Scan for the cell matching the given text and deliver its (x, y) coordinate at center. 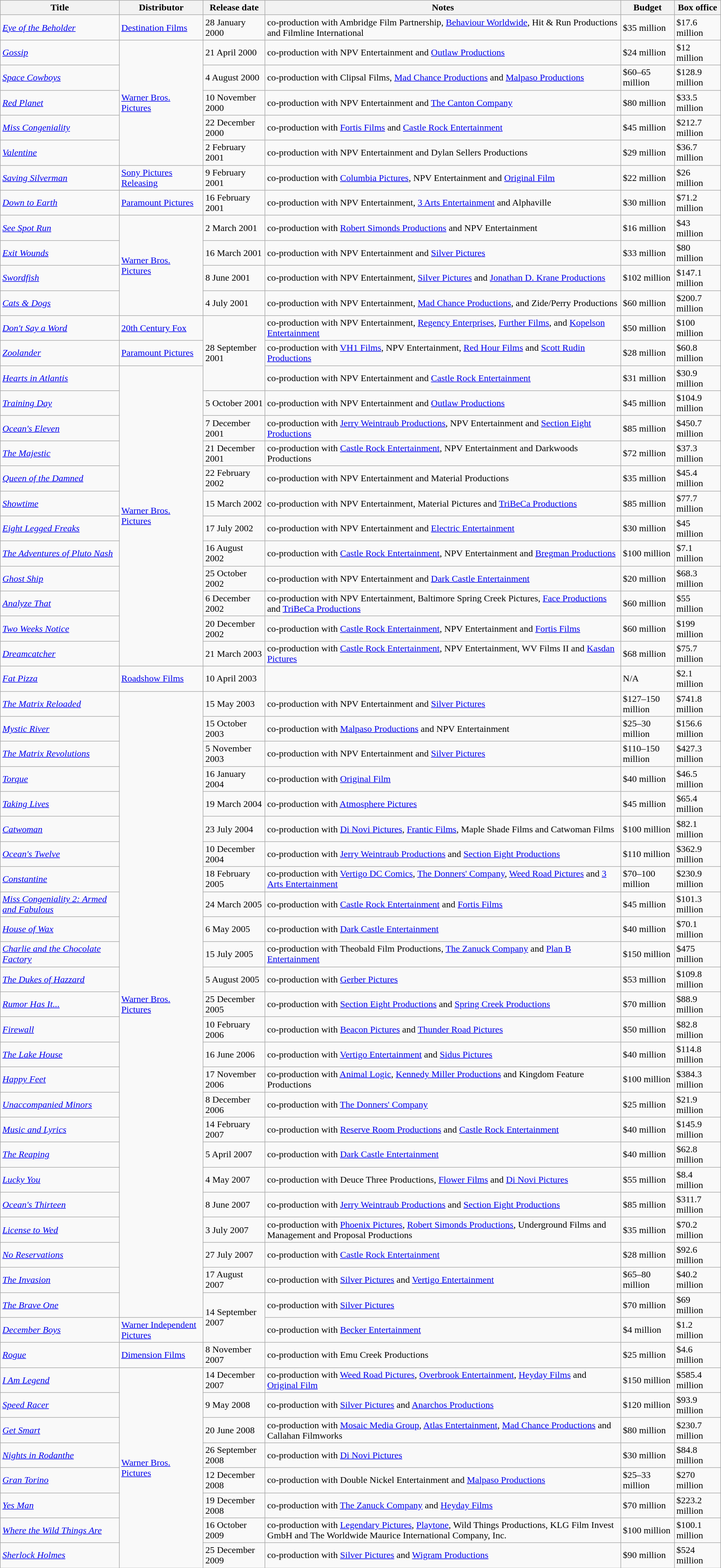
$62.8 million (698, 1155)
Valentine (60, 152)
co-production with Robert Simonds Productions and NPV Entertainment (443, 228)
$24 million (648, 52)
$223.2 million (698, 1505)
co-production with NPV Entertainment, Baltimore Spring Creek Pictures, Face Productions and TriBeCa Productions (443, 604)
Constantine (60, 879)
co-production with Vertigo DC Comics, The Donners' Company, Weed Road Pictures and 3 Arts Entertainment (443, 879)
$475 million (698, 954)
$26 million (698, 178)
Zoolander (60, 353)
Rogue (60, 1355)
12 December 2008 (234, 1480)
The Reaping (60, 1155)
Queen of the Damned (60, 478)
5 October 2001 (234, 403)
22 December 2000 (234, 128)
6 May 2005 (234, 929)
5 November 2003 (234, 754)
co-production with Vertigo Entertainment and Sidus Pictures (443, 1054)
Speed Racer (60, 1405)
$128.9 million (698, 78)
Miss Congeniality 2: Armed and Fabulous (60, 904)
$25–33 million (648, 1480)
$25–30 million (648, 729)
$2.1 million (698, 678)
Distributor (161, 8)
$71.2 million (698, 202)
co-production with NPV Entertainment and Dark Castle Entertainment (443, 578)
The Invasion (60, 1280)
$45.4 million (698, 478)
I Am Legend (60, 1380)
co-production with Silver Pictures and Vertigo Entertainment (443, 1280)
co-production with Emu Creek Productions (443, 1355)
Two Weeks Notice (60, 628)
28 September 2001 (234, 353)
Hearts in Atlantis (60, 378)
$384.3 million (698, 1079)
$120 million (648, 1405)
$311.7 million (698, 1205)
No Reservations (60, 1255)
$84.8 million (698, 1455)
9 February 2001 (234, 178)
17 July 2002 (234, 528)
6 December 2002 (234, 604)
7 December 2001 (234, 428)
$4 million (648, 1330)
co-production with NPV Entertainment and The Canton Company (443, 102)
co-production with Silver Pictures (443, 1305)
Firewall (60, 1029)
$31 million (648, 378)
Space Cowboys (60, 78)
co-production with The Donners' Company (443, 1104)
Don't Say a Word (60, 328)
The Matrix Reloaded (60, 704)
$82.8 million (698, 1029)
15 May 2003 (234, 704)
$110 million (648, 854)
$199 million (698, 628)
The Matrix Revolutions (60, 754)
21 March 2003 (234, 654)
Yes Man (60, 1505)
16 August 2002 (234, 554)
Swordfish (60, 278)
3 July 2007 (234, 1230)
co-production with Phoenix Pictures, Robert Simonds Productions, Underground Films and Management and Proposal Productions (443, 1230)
8 December 2006 (234, 1104)
co-production with NPV Entertainment and Castle Rock Entertainment (443, 378)
co-production with Double Nickel Entertainment and Malpaso Productions (443, 1480)
4 August 2000 (234, 78)
co-production with Silver Pictures and Anarchos Productions (443, 1405)
$33 million (648, 253)
Nights in Rodanthe (60, 1455)
19 December 2008 (234, 1505)
co-production with Legendary Pictures, Playtone, Wild Things Productions, KLG Film Invest GmbH and The Worldwide Maurice International Company, Inc. (443, 1531)
20 December 2002 (234, 628)
co-production with Ambridge Film Partnership, Behaviour Worldwide, Hit & Run Productions and Filmline International (443, 28)
$524 million (698, 1555)
$60.8 million (698, 353)
$20 million (648, 578)
$93.9 million (698, 1405)
co-production with Becker Entertainment (443, 1330)
Dimension Films (161, 1355)
$37.3 million (698, 453)
Mystic River (60, 729)
16 February 2001 (234, 202)
Eye of the Beholder (60, 28)
4 May 2007 (234, 1180)
Ocean's Twelve (60, 854)
$270 million (698, 1480)
14 February 2007 (234, 1130)
N/A (648, 678)
co-production with Mosaic Media Group, Atlas Entertainment, Mad Chance Productions and Callahan Filmworks (443, 1430)
24 March 2005 (234, 904)
$92.6 million (698, 1255)
Down to Earth (60, 202)
$75.7 million (698, 654)
$68.3 million (698, 578)
16 June 2006 (234, 1054)
co-production with Clipsal Films, Mad Chance Productions and Malpaso Productions (443, 78)
Notes (443, 8)
co-production with Section Eight Productions and Spring Creek Productions (443, 1004)
$77.7 million (698, 504)
Where the Wild Things Are (60, 1531)
$72 million (648, 453)
Warner Independent Pictures (161, 1330)
21 December 2001 (234, 453)
$30.9 million (698, 378)
$22 million (648, 178)
10 November 2000 (234, 102)
$114.8 million (698, 1054)
co-production with NPV Entertainment, Mad Chance Productions, and Zide/Perry Productions (443, 303)
Miss Congeniality (60, 128)
Lucky You (60, 1180)
$427.3 million (698, 754)
co-production with NPV Entertainment and Electric Entertainment (443, 528)
19 March 2004 (234, 804)
17 August 2007 (234, 1280)
co-production with Atmosphere Pictures (443, 804)
co-production with Castle Rock Entertainment, NPV Entertainment and Darkwoods Productions (443, 453)
co-production with VH1 Films, NPV Entertainment, Red Hour Films and Scott Rudin Productions (443, 353)
co-production with Columbia Pictures, NPV Entertainment and Original Film (443, 178)
The Majestic (60, 453)
$1.2 million (698, 1330)
Ocean's Eleven (60, 428)
Box office (698, 8)
Sherlock Holmes (60, 1555)
Catwoman (60, 829)
co-production with Deuce Three Productions, Flower Films and Di Novi Pictures (443, 1180)
$7.1 million (698, 554)
Saving Silverman (60, 178)
co-production with Malpaso Productions and NPV Entertainment (443, 729)
co-production with Reserve Room Productions and Castle Rock Entertainment (443, 1130)
20 June 2008 (234, 1430)
$88.9 million (698, 1004)
co-production with NPV Entertainment and Dylan Sellers Productions (443, 152)
$17.6 million (698, 28)
Exit Wounds (60, 253)
co-production with Animal Logic, Kennedy Miller Productions and Kingdom Feature Productions (443, 1079)
21 April 2000 (234, 52)
Analyze That (60, 604)
co-production with Di Novi Pictures (443, 1455)
$53 million (648, 979)
$585.4 million (698, 1380)
10 April 2003 (234, 678)
co-production with Castle Rock Entertainment and Fortis Films (443, 904)
14 September 2007 (234, 1317)
Eight Legged Freaks (60, 528)
$16 million (648, 228)
18 February 2005 (234, 879)
Torque (60, 779)
co-production with Di Novi Pictures, Frantic Films, Maple Shade Films and Catwoman Films (443, 829)
Get Smart (60, 1430)
$82.1 million (698, 829)
co-production with The Zanuck Company and Heyday Films (443, 1505)
Gossip (60, 52)
16 January 2004 (234, 779)
co-production with Fortis Films and Castle Rock Entertainment (443, 128)
Cats & Dogs (60, 303)
co-production with NPV Entertainment, Material Pictures and TriBeCa Productions (443, 504)
8 June 2001 (234, 278)
Roadshow Films (161, 678)
$156.6 million (698, 729)
co-production with Castle Rock Entertainment, NPV Entertainment, WV Films II and Kasdan Pictures (443, 654)
co-production with Gerber Pictures (443, 979)
License to Wed (60, 1230)
The Dukes of Hazzard (60, 979)
The Adventures of Pluto Nash (60, 554)
$70.1 million (698, 929)
Unaccompanied Minors (60, 1104)
co-production with NPV Entertainment and Material Productions (443, 478)
$65.4 million (698, 804)
$46.5 million (698, 779)
co-production with Castle Rock Entertainment (443, 1255)
$110–150 million (648, 754)
$109.8 million (698, 979)
$69 million (698, 1305)
co-production with Theobald Film Productions, The Zanuck Company and Plan B Entertainment (443, 954)
$36.7 million (698, 152)
$90 million (648, 1555)
5 August 2005 (234, 979)
$43 million (698, 228)
2 March 2001 (234, 228)
co-production with Silver Pictures and Wigram Productions (443, 1555)
$102 million (648, 278)
$65–80 million (648, 1280)
Fat Pizza (60, 678)
15 March 2002 (234, 504)
Ocean's Thirteen (60, 1205)
$70–100 million (648, 879)
Release date (234, 8)
co-production with Beacon Pictures and Thunder Road Pictures (443, 1029)
$101.3 million (698, 904)
co-production with Weed Road Pictures, Overbrook Entertainment, Heyday Films and Original Film (443, 1380)
Music and Lyrics (60, 1130)
16 March 2001 (234, 253)
$29 million (648, 152)
$33.5 million (698, 102)
8 June 2007 (234, 1205)
Title (60, 8)
26 September 2008 (234, 1455)
$362.9 million (698, 854)
$4.6 million (698, 1355)
9 May 2008 (234, 1405)
28 January 2000 (234, 28)
co-production with NPV Entertainment, Regency Enterprises, Further Films, and Kopelson Entertainment (443, 328)
$40.2 million (698, 1280)
25 October 2002 (234, 578)
$8.4 million (698, 1180)
$230.7 million (698, 1430)
co-production with NPV Entertainment, Silver Pictures and Jonathan D. Krane Productions (443, 278)
$104.9 million (698, 403)
$145.9 million (698, 1130)
House of Wax (60, 929)
15 October 2003 (234, 729)
The Lake House (60, 1054)
co-production with NPV Entertainment, 3 Arts Entertainment and Alphaville (443, 202)
Training Day (60, 403)
Charlie and the Chocolate Factory (60, 954)
$147.1 million (698, 278)
December Boys (60, 1330)
$70.2 million (698, 1230)
$60–65 million (648, 78)
co-production with Castle Rock Entertainment, NPV Entertainment and Bregman Productions (443, 554)
25 December 2005 (234, 1004)
15 July 2005 (234, 954)
2 February 2001 (234, 152)
$200.7 million (698, 303)
10 December 2004 (234, 854)
$741.8 million (698, 704)
See Spot Run (60, 228)
16 October 2009 (234, 1531)
Red Planet (60, 102)
Showtime (60, 504)
14 December 2007 (234, 1380)
22 February 2002 (234, 478)
Taking Lives (60, 804)
$450.7 million (698, 428)
23 July 2004 (234, 829)
The Brave One (60, 1305)
$230.9 million (698, 879)
Happy Feet (60, 1079)
Budget (648, 8)
Rumor Has It... (60, 1004)
Ghost Ship (60, 578)
$127–150 million (648, 704)
27 July 2007 (234, 1255)
co-production with Original Film (443, 779)
25 December 2009 (234, 1555)
$212.7 million (698, 128)
co-production with Jerry Weintraub Productions, NPV Entertainment and Section Eight Productions (443, 428)
17 November 2006 (234, 1079)
$21.9 million (698, 1104)
10 February 2006 (234, 1029)
4 July 2001 (234, 303)
Dreamcatcher (60, 654)
co-production with Castle Rock Entertainment, NPV Entertainment and Fortis Films (443, 628)
8 November 2007 (234, 1355)
5 April 2007 (234, 1155)
$68 million (648, 654)
$12 million (698, 52)
20th Century Fox (161, 328)
$100.1 million (698, 1531)
Gran Torino (60, 1480)
Destination Films (161, 28)
Sony Pictures Releasing (161, 178)
